Scan for the cell matching the given text and deliver its (X, Y) coordinate at center. 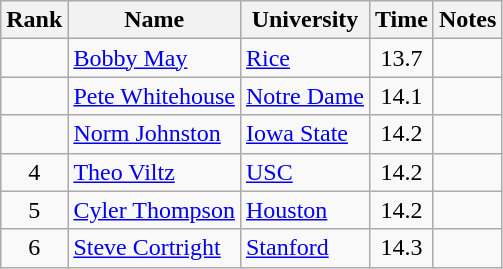
Steve Cortright (154, 248)
Rank (34, 20)
USC (304, 172)
14.3 (401, 248)
Notes (467, 20)
Time (401, 20)
Theo Viltz (154, 172)
Cyler Thompson (154, 210)
Stanford (304, 248)
14.1 (401, 96)
5 (34, 210)
6 (34, 248)
Pete Whitehouse (154, 96)
Name (154, 20)
Norm Johnston (154, 134)
Rice (304, 58)
4 (34, 172)
University (304, 20)
13.7 (401, 58)
Notre Dame (304, 96)
Iowa State (304, 134)
Bobby May (154, 58)
Houston (304, 210)
